For the text-containing cell, return its midpoint in (x, y) coordinate format. 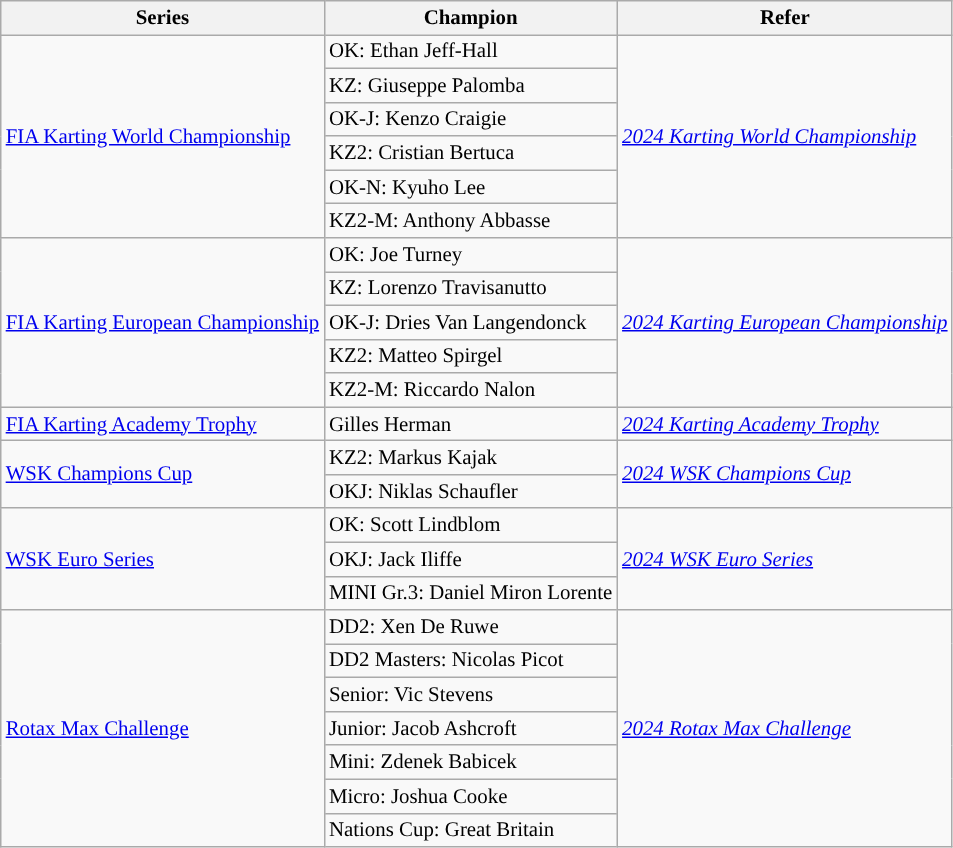
OK-J: Dries Van Langendonck (470, 322)
Senior: Vic Stevens (470, 695)
2024 Rotax Max Challenge (784, 728)
OK-J: Kenzo Craigie (470, 119)
Mini: Zdenek Babicek (470, 762)
KZ2: Markus Kajak (470, 458)
2024 Karting Academy Trophy (784, 424)
Series (162, 18)
OKJ: Jack Iliffe (470, 559)
Refer (784, 18)
2024 Karting European Championship (784, 322)
2024 WSK Euro Series (784, 559)
FIA Karting European Championship (162, 322)
FIA Karting Academy Trophy (162, 424)
KZ2-M: Riccardo Nalon (470, 390)
OK-N: Kyuho Lee (470, 187)
MINI Gr.3: Daniel Miron Lorente (470, 593)
2024 Karting World Championship (784, 136)
KZ2-M: Anthony Abbasse (470, 221)
OK: Ethan Jeff-Hall (470, 51)
KZ: Giuseppe Palomba (470, 85)
Rotax Max Challenge (162, 728)
OKJ: Niklas Schaufler (470, 491)
Champion (470, 18)
WSK Champions Cup (162, 475)
Micro: Joshua Cooke (470, 796)
KZ2: Matteo Spirgel (470, 356)
OK: Joe Turney (470, 255)
OK: Scott Lindblom (470, 525)
KZ: Lorenzo Travisanutto (470, 288)
KZ2: Cristian Bertuca (470, 153)
Junior: Jacob Ashcroft (470, 728)
DD2: Xen De Ruwe (470, 627)
FIA Karting World Championship (162, 136)
2024 WSK Champions Cup (784, 475)
DD2 Masters: Nicolas Picot (470, 661)
Gilles Herman (470, 424)
WSK Euro Series (162, 559)
Nations Cup: Great Britain (470, 830)
